Identify which cell holds the provided text, then report its [x, y] central coordinate. 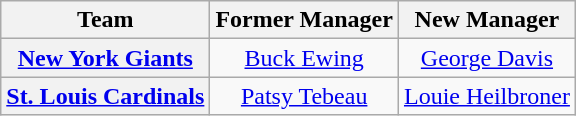
New Manager [486, 20]
St. Louis Cardinals [106, 96]
Louie Heilbroner [486, 96]
Team [106, 20]
New York Giants [106, 58]
Former Manager [304, 20]
Patsy Tebeau [304, 96]
George Davis [486, 58]
Buck Ewing [304, 58]
